Capture the cell that displays the provided text and extract its [X, Y] central coordinate. 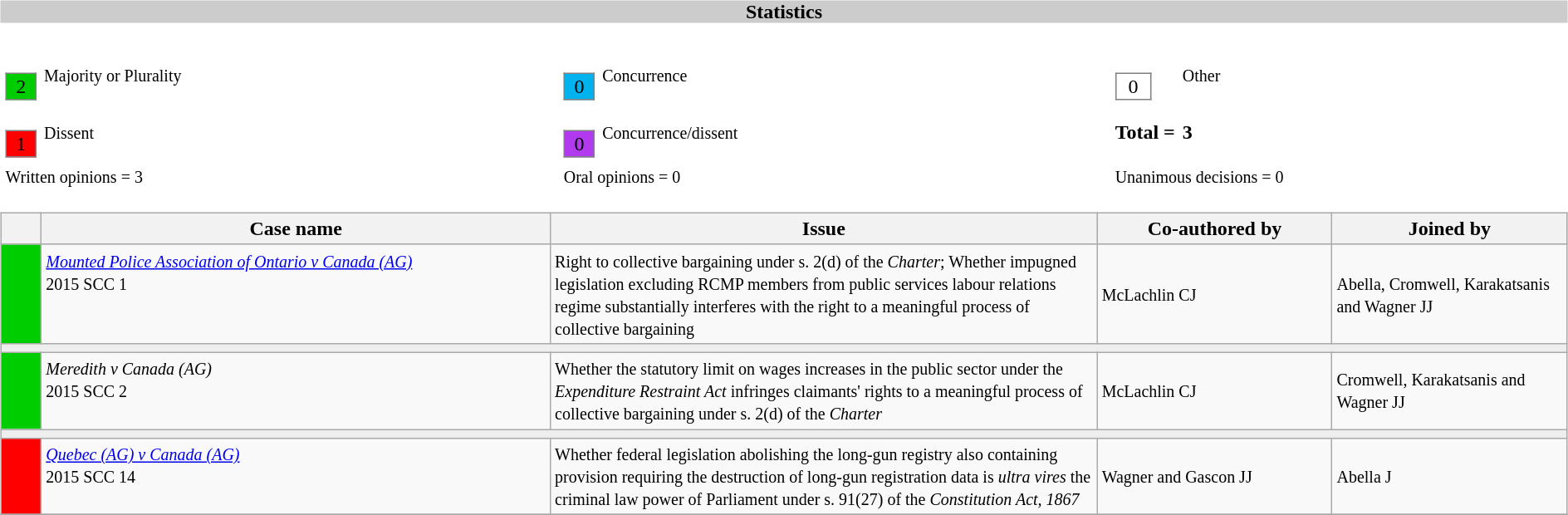
Meredith v Canada (AG) 2015 SCC 2 [296, 390]
Oral opinions = 0 [835, 176]
Abella J [1450, 477]
Issue [824, 228]
Majority or Plurality [301, 76]
Quebec (AG) v Canada (AG) 2015 SCC 14 [296, 477]
Wagner and Gascon JJ [1214, 477]
Concurrence [855, 76]
Cromwell, Karakatsanis and Wagner JJ [1450, 390]
Abella, Cromwell, Karakatsanis and Wagner JJ [1450, 294]
Concurrence/dissent [855, 132]
Co-authored by [1214, 228]
Other [1373, 76]
Written opinions = 3 [281, 176]
Mounted Police Association of Ontario v Canada (AG) 2015 SCC 1 [296, 294]
Dissent [301, 132]
3 [1373, 132]
Unanimous decisions = 0 [1339, 176]
Total = [1145, 132]
Statistics [784, 12]
Joined by [1450, 228]
Case name [296, 228]
